Provide the (X, Y) coordinate of the cell's center where the given text is located.  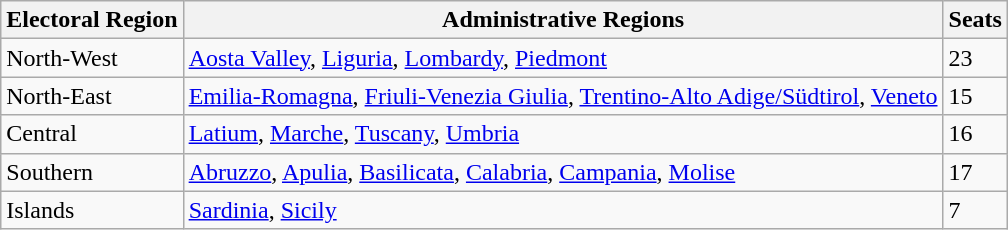
Emilia-Romagna, Friuli-Venezia Giulia, Trentino-Alto Adige/Südtirol, Veneto (563, 96)
7 (975, 210)
Southern (92, 172)
16 (975, 134)
17 (975, 172)
Islands (92, 210)
15 (975, 96)
Aosta Valley, Liguria, Lombardy, Piedmont (563, 58)
Electoral Region (92, 20)
North-East (92, 96)
Abruzzo, Apulia, Basilicata, Calabria, Campania, Molise (563, 172)
Central (92, 134)
North-West (92, 58)
23 (975, 58)
Sardinia, Sicily (563, 210)
Latium, Marche, Tuscany, Umbria (563, 134)
Administrative Regions (563, 20)
Seats (975, 20)
